Identify which cell holds the provided text, then report its [x, y] central coordinate. 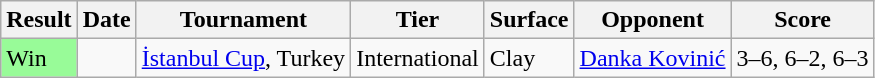
3–6, 6–2, 6–3 [802, 58]
Result [39, 20]
Tournament [243, 20]
Tier [418, 20]
Surface [529, 20]
Date [106, 20]
Clay [529, 58]
İstanbul Cup, Turkey [243, 58]
Score [802, 20]
Win [39, 58]
Danka Kovinić [652, 58]
International [418, 58]
Opponent [652, 20]
